Search for the cell housing the specified text and yield its [x, y] center coordinate. 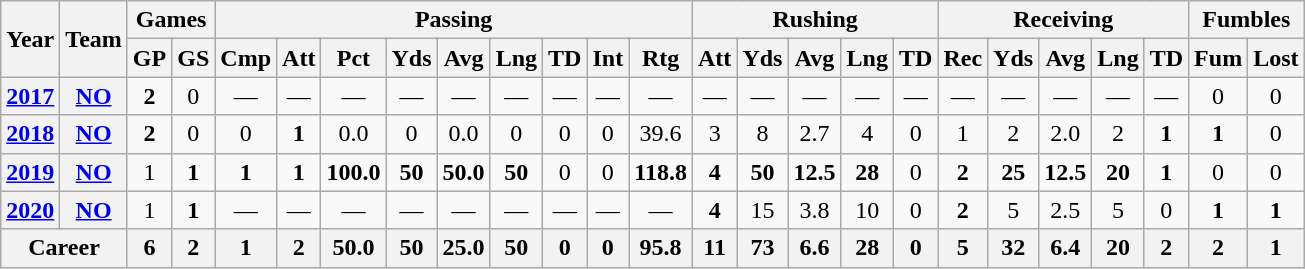
15 [762, 210]
Cmp [246, 58]
3.8 [814, 210]
6.6 [814, 248]
6 [149, 248]
100.0 [354, 172]
32 [1014, 248]
Int [608, 58]
Passing [454, 20]
Year [30, 39]
Receiving [1064, 20]
2019 [30, 172]
118.8 [661, 172]
Lost [1276, 58]
Games [170, 20]
Team [94, 39]
GP [149, 58]
2.5 [1066, 210]
Fumbles [1246, 20]
10 [867, 210]
2020 [30, 210]
2.7 [814, 134]
25 [1014, 172]
3 [714, 134]
95.8 [661, 248]
73 [762, 248]
2017 [30, 96]
Pct [354, 58]
GS [194, 58]
Rec [963, 58]
2.0 [1066, 134]
39.6 [661, 134]
2018 [30, 134]
6.4 [1066, 248]
Fum [1218, 58]
Rtg [661, 58]
25.0 [464, 248]
Rushing [814, 20]
Career [64, 248]
11 [714, 248]
8 [762, 134]
